Identify which cell holds the provided text, then report its [X, Y] central coordinate. 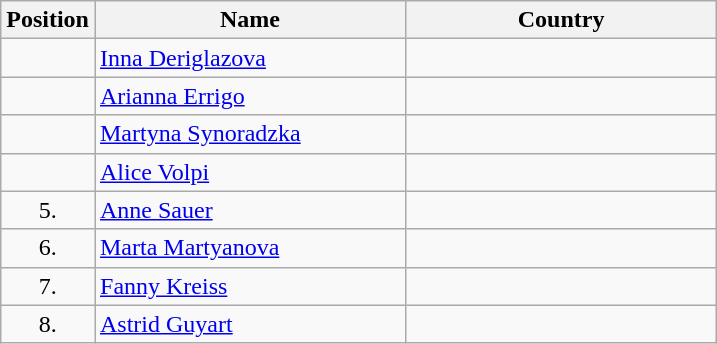
Fanny Kreiss [250, 286]
Anne Sauer [250, 210]
Arianna Errigo [250, 96]
Country [562, 20]
Position [48, 20]
6. [48, 248]
Marta Martyanova [250, 248]
Martyna Synoradzka [250, 134]
7. [48, 286]
8. [48, 324]
5. [48, 210]
Inna Deriglazova [250, 58]
Alice Volpi [250, 172]
Astrid Guyart [250, 324]
Name [250, 20]
